Return the [x, y] coordinate for the center point of the cell that contains the specified text.  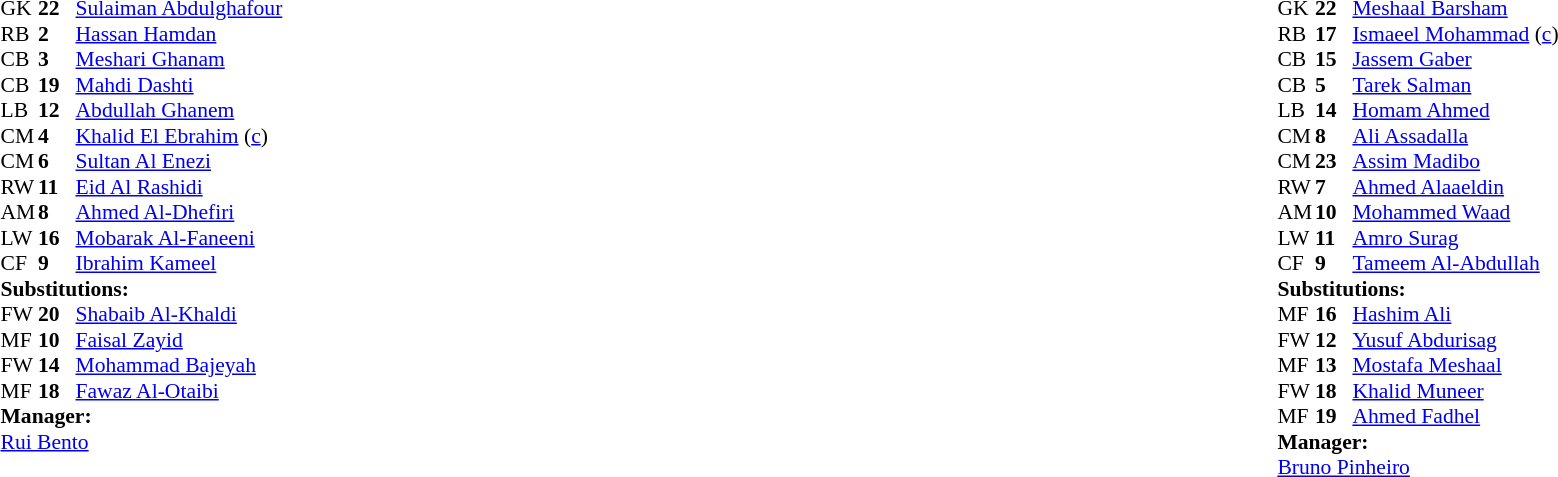
15 [1334, 59]
Homam Ahmed [1455, 111]
4 [57, 136]
7 [1334, 187]
6 [57, 161]
Faisal Zayid [180, 340]
20 [57, 315]
Tarek Salman [1455, 85]
Eid Al Rashidi [180, 187]
Mohammed Waad [1455, 213]
Ibrahim Kameel [180, 263]
17 [1334, 34]
Khalid El Ebrahim (c) [180, 136]
Yusuf Abdurisag [1455, 340]
23 [1334, 161]
Ali Assadalla [1455, 136]
Mobarak Al-Faneeni [180, 238]
Mostafa Meshaal [1455, 365]
Hashim Ali [1455, 315]
Amro Surag [1455, 238]
Ahmed Alaaeldin [1455, 187]
Fawaz Al-Otaibi [180, 391]
Ahmed Fadhel [1455, 417]
Khalid Muneer [1455, 391]
Meshari Ghanam [180, 59]
Jassem Gaber [1455, 59]
Ahmed Al-Dhefiri [180, 213]
Shabaib Al-Khaldi [180, 315]
Mahdi Dashti [180, 85]
5 [1334, 85]
2 [57, 34]
Hassan Hamdan [180, 34]
Assim Madibo [1455, 161]
Abdullah Ghanem [180, 111]
Ismaeel Mohammad (c) [1455, 34]
Tameem Al-Abdullah [1455, 263]
3 [57, 59]
13 [1334, 365]
Mohammad Bajeyah [180, 365]
Rui Bento [141, 442]
Sultan Al Enezi [180, 161]
